Output the (x, y) coordinate of the center of the cell containing the given text.  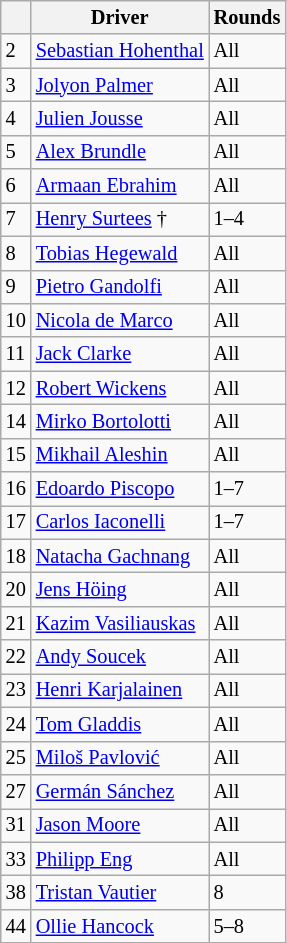
24 (16, 724)
Tom Gladdis (120, 724)
25 (16, 758)
Carlos Iaconelli (120, 522)
5 (16, 152)
Ollie Hancock (120, 926)
Tobias Hegewald (120, 253)
18 (16, 556)
Jason Moore (120, 825)
21 (16, 623)
Philipp Eng (120, 859)
17 (16, 522)
Jens Höing (120, 589)
Robert Wickens (120, 388)
Henri Karjalainen (120, 690)
11 (16, 354)
Miloš Pavlović (120, 758)
20 (16, 589)
Germán Sánchez (120, 791)
23 (16, 690)
4 (16, 118)
1–4 (248, 219)
Kazim Vasiliauskas (120, 623)
31 (16, 825)
27 (16, 791)
5–8 (248, 926)
6 (16, 186)
Jolyon Palmer (120, 85)
3 (16, 85)
33 (16, 859)
Jack Clarke (120, 354)
38 (16, 892)
Tristan Vautier (120, 892)
Mirko Bortolotti (120, 421)
Henry Surtees † (120, 219)
Armaan Ebrahim (120, 186)
Alex Brundle (120, 152)
15 (16, 455)
Driver (120, 17)
9 (16, 287)
16 (16, 489)
14 (16, 421)
Pietro Gandolfi (120, 287)
Nicola de Marco (120, 320)
Julien Jousse (120, 118)
22 (16, 657)
Mikhail Aleshin (120, 455)
Andy Soucek (120, 657)
Rounds (248, 17)
7 (16, 219)
44 (16, 926)
Edoardo Piscopo (120, 489)
Natacha Gachnang (120, 556)
12 (16, 388)
Sebastian Hohenthal (120, 51)
10 (16, 320)
2 (16, 51)
